Provide the (X, Y) coordinate of the cell's center where the given text is located.  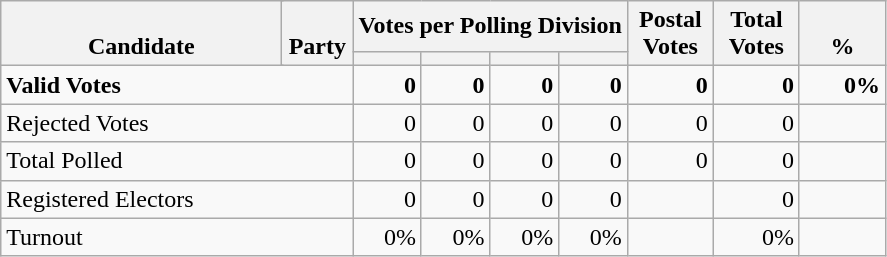
Party (318, 34)
Rejected Votes (177, 123)
Registered Electors (177, 199)
Valid Votes (177, 85)
Turnout (177, 237)
PostalVotes (670, 34)
Candidate (142, 34)
Total Polled (177, 161)
Votes per Polling Division (490, 26)
Total Votes (756, 34)
% (842, 34)
